Extract the (x, y) coordinate from the center of the cell holding the provided text.  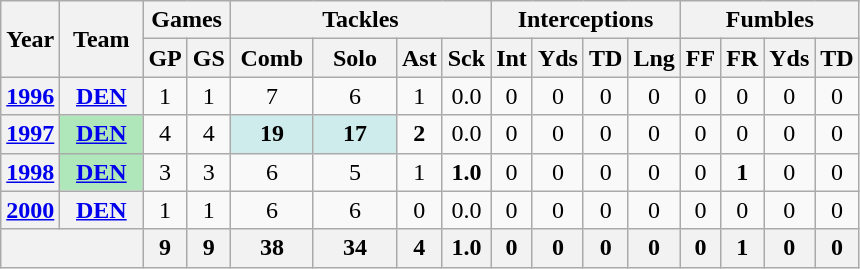
Lng (654, 58)
FR (742, 58)
19 (272, 134)
GP (165, 58)
2 (419, 134)
Tackles (360, 20)
GS (208, 58)
FF (700, 58)
Ast (419, 58)
17 (354, 134)
1998 (30, 172)
Interceptions (586, 20)
Sck (466, 58)
1996 (30, 96)
34 (354, 248)
Int (512, 58)
Comb (272, 58)
Solo (354, 58)
5 (354, 172)
Games (186, 20)
7 (272, 96)
Year (30, 39)
Team (102, 39)
2000 (30, 210)
Fumbles (770, 20)
1997 (30, 134)
38 (272, 248)
